Output the [x, y] coordinate of the center of the cell containing the given text.  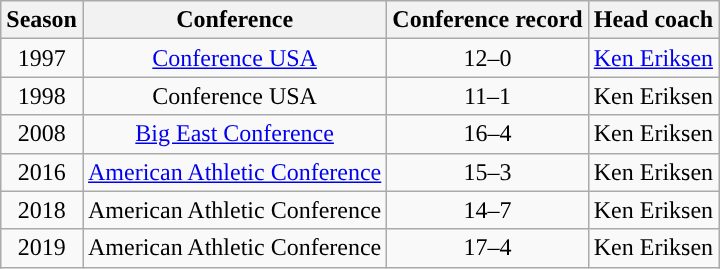
2019 [42, 248]
1997 [42, 58]
2008 [42, 134]
12–0 [488, 58]
16–4 [488, 134]
2016 [42, 172]
15–3 [488, 172]
Conference [234, 20]
1998 [42, 96]
17–4 [488, 248]
11–1 [488, 96]
Head coach [653, 20]
2018 [42, 210]
Big East Conference [234, 134]
Season [42, 20]
Conference record [488, 20]
14–7 [488, 210]
